Output the [X, Y] coordinate of the center of the cell containing the given text.  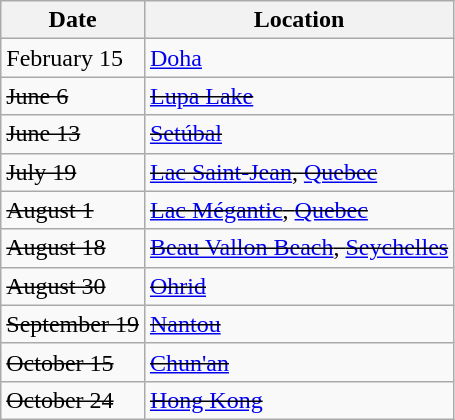
Nantou [298, 324]
Doha [298, 58]
June 6 [73, 96]
August 30 [73, 286]
Beau Vallon Beach, Seychelles [298, 248]
Lac Saint-Jean, Quebec [298, 172]
July 19 [73, 172]
September 19 [73, 324]
Chun'an [298, 362]
Location [298, 20]
August 1 [73, 210]
Setúbal [298, 134]
Ohrid [298, 286]
Date [73, 20]
October 15 [73, 362]
August 18 [73, 248]
Lupa Lake [298, 96]
October 24 [73, 400]
Lac Mégantic, Quebec [298, 210]
June 13 [73, 134]
Hong Kong [298, 400]
February 15 [73, 58]
